Search for the cell housing the specified text and yield its (x, y) center coordinate. 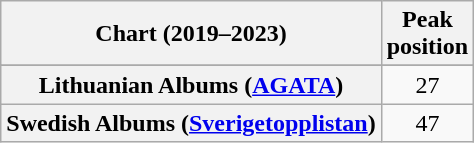
Swedish Albums (Sverigetopplistan) (191, 123)
Peakposition (427, 34)
Chart (2019–2023) (191, 34)
27 (427, 85)
47 (427, 123)
Lithuanian Albums (AGATA) (191, 85)
